Locate the cell with the specified text and output its [X, Y] center coordinate. 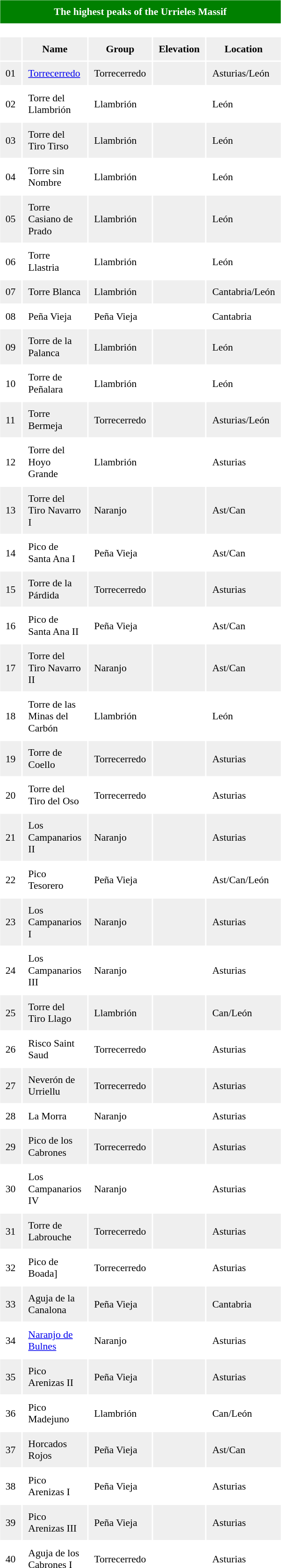
Location [244, 49]
01 [11, 74]
Torre de la Palanca [55, 347]
02 [11, 104]
Los Campanarios I [55, 922]
Pico Arenizas III [55, 1523]
Risco Saint Saud [55, 1049]
38 [11, 1486]
09 [11, 347]
Torre del Tiro Tirso [55, 140]
The highest peaks of the Urrieles Massif [140, 12]
27 [11, 1086]
Torre del Tiro Navarro II [55, 668]
33 [11, 1304]
Neverón de Urriellu [55, 1086]
Torre de Coello [55, 759]
03 [11, 140]
Cantabria/León [244, 292]
Pico Madejuno [55, 1413]
10 [11, 384]
Torre Casiano de Prado [55, 219]
Pico Arenizas II [55, 1377]
08 [11, 316]
Torre Blanca [55, 292]
Torre del Llambrión [55, 104]
05 [11, 219]
Torre Llastria [55, 261]
13 [11, 510]
Torre del Tiro del Oso [55, 795]
12 [11, 462]
16 [11, 626]
30 [11, 1189]
Ast/Can/León [244, 879]
39 [11, 1523]
Elevation [179, 49]
07 [11, 292]
25 [11, 1013]
21 [11, 837]
Pico de los Cabrones [55, 1146]
Pico Tesorero [55, 879]
Torre del Tiro Llago [55, 1013]
35 [11, 1377]
20 [11, 795]
Torre de Labrouche [55, 1231]
Torre de la Párdida [55, 589]
14 [11, 553]
34 [11, 1341]
Torre Bermeja [55, 420]
Torre sin Nombre [55, 176]
28 [11, 1116]
Torre de las Minas del Carbón [55, 716]
11 [11, 420]
23 [11, 922]
Torre del Tiro Navarro I [55, 510]
26 [11, 1049]
Los Campanarios III [55, 970]
17 [11, 668]
06 [11, 261]
Group [120, 49]
31 [11, 1231]
Naranjo de Bulnes [55, 1341]
Los Campanarios II [55, 837]
29 [11, 1146]
Pico Arenizas I [55, 1486]
La Morra [55, 1116]
Name [55, 49]
Los Campanarios IV [55, 1189]
32 [11, 1268]
36 [11, 1413]
15 [11, 589]
37 [11, 1450]
04 [11, 176]
24 [11, 970]
Aguja de la Canalona [55, 1304]
Pico de Santa Ana II [55, 626]
18 [11, 716]
Horcados Rojos [55, 1450]
22 [11, 879]
Torre de Peñalara [55, 384]
19 [11, 759]
Torre del Hoyo Grande [55, 462]
Pico de Boada] [55, 1268]
Pico de Santa Ana I [55, 553]
